Search for the cell housing the specified text and yield its (X, Y) center coordinate. 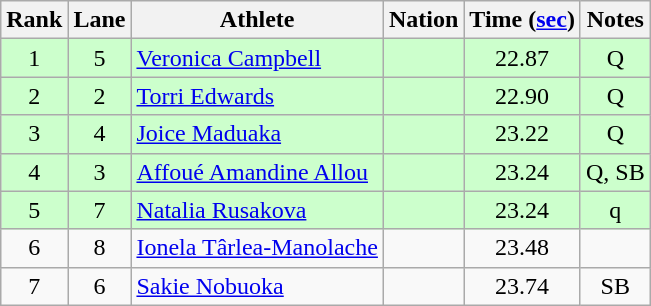
22.87 (522, 58)
Sakie Nobuoka (257, 286)
Affoué Amandine Allou (257, 172)
22.90 (522, 96)
Notes (615, 20)
Torri Edwards (257, 96)
Time (sec) (522, 20)
23.74 (522, 286)
SB (615, 286)
8 (100, 248)
Rank (34, 20)
Lane (100, 20)
Athlete (257, 20)
Joice Maduaka (257, 134)
23.48 (522, 248)
Natalia Rusakova (257, 210)
Q, SB (615, 172)
1 (34, 58)
Veronica Campbell (257, 58)
q (615, 210)
23.22 (522, 134)
Nation (423, 20)
Ionela Târlea-Manolache (257, 248)
